Determine the [x, y] coordinate at the center of the cell enclosing the given text.  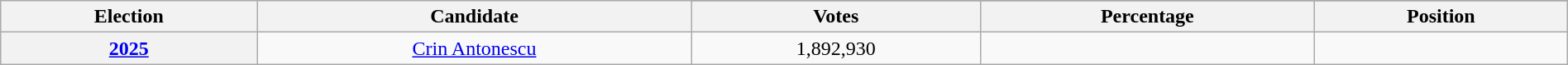
Election [129, 17]
1,892,930 [835, 48]
Position [1441, 17]
Crin Antonescu [475, 48]
Votes [835, 17]
2025 [129, 48]
Percentage [1147, 17]
Candidate [475, 17]
